Pinpoint the cell where the given text exists, returning its (x, y) midpoint coordinate. 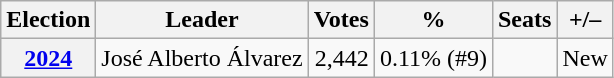
0.11% (#9) (433, 58)
% (433, 20)
New (585, 58)
Seats (524, 20)
Votes (341, 20)
2024 (48, 58)
Leader (202, 20)
Election (48, 20)
+/– (585, 20)
José Alberto Álvarez (202, 58)
2,442 (341, 58)
